Provide the [X, Y] coordinate of the cell's center where the given text is located.  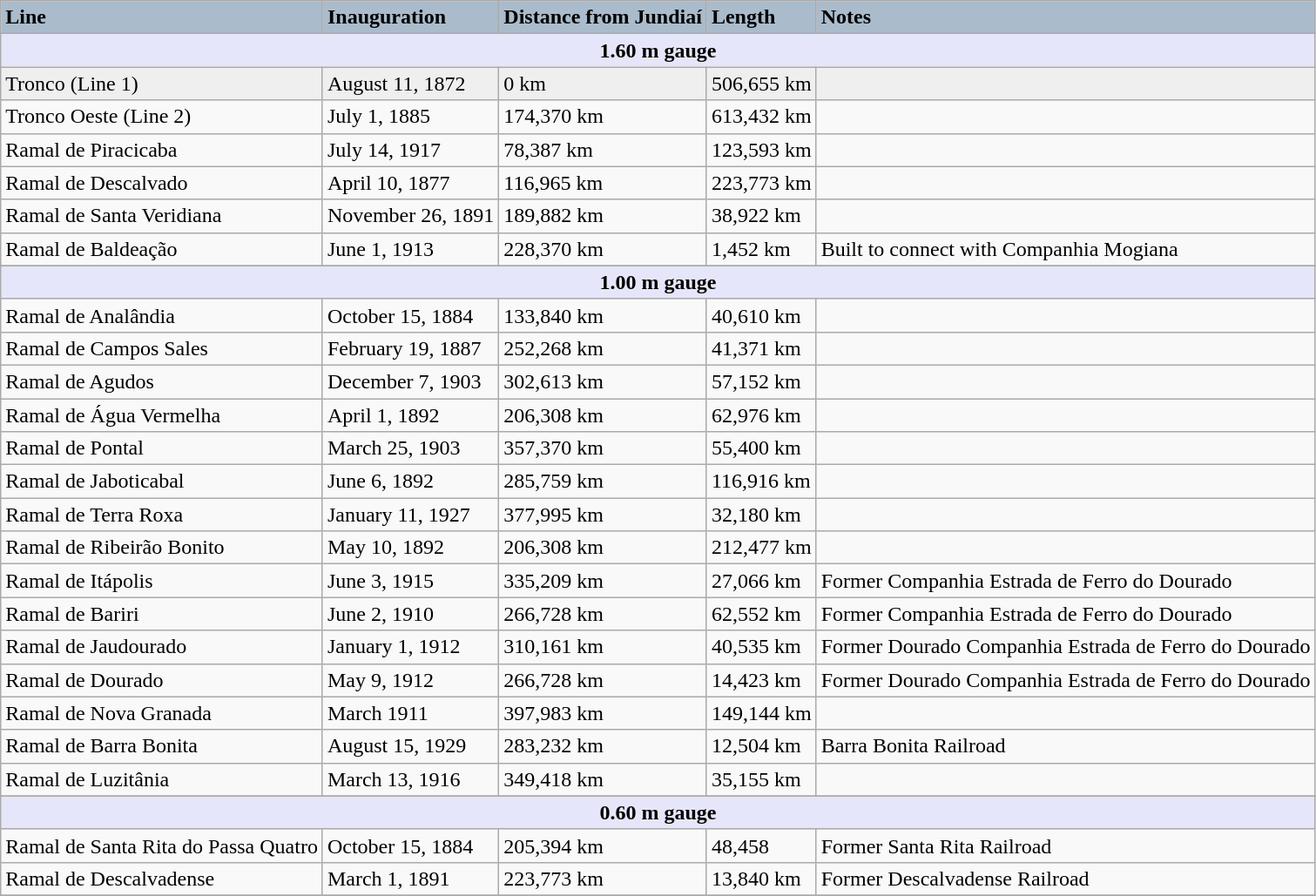
506,655 km [761, 84]
116,965 km [603, 183]
June 3, 1915 [410, 581]
Tronco Oeste (Line 2) [162, 117]
Ramal de Dourado [162, 680]
April 1, 1892 [410, 415]
July 14, 1917 [410, 150]
Length [761, 17]
Ramal de Agudos [162, 381]
377,995 km [603, 515]
205,394 km [603, 845]
Ramal de Nova Granada [162, 713]
116,916 km [761, 482]
Inauguration [410, 17]
June 6, 1892 [410, 482]
Ramal de Barra Bonita [162, 746]
14,423 km [761, 680]
1.60 m gauge [658, 51]
310,161 km [603, 647]
349,418 km [603, 779]
Ramal de Santa Rita do Passa Quatro [162, 845]
April 10, 1877 [410, 183]
40,610 km [761, 315]
62,552 km [761, 614]
27,066 km [761, 581]
57,152 km [761, 381]
228,370 km [603, 249]
January 11, 1927 [410, 515]
March 25, 1903 [410, 448]
212,477 km [761, 548]
Ramal de Pontal [162, 448]
285,759 km [603, 482]
48,458 [761, 845]
Ramal de Baldeação [162, 249]
32,180 km [761, 515]
357,370 km [603, 448]
Tronco (Line 1) [162, 84]
Ramal de Descalvadense [162, 879]
1,452 km [761, 249]
Ramal de Jaudourado [162, 647]
Former Descalvadense Railroad [1066, 879]
Ramal de Campos Sales [162, 348]
Ramal de Bariri [162, 614]
Distance from Jundiaí [603, 17]
40,535 km [761, 647]
13,840 km [761, 879]
March 1911 [410, 713]
December 7, 1903 [410, 381]
41,371 km [761, 348]
Ramal de Santa Veridiana [162, 216]
Barra Bonita Railroad [1066, 746]
Ramal de Analândia [162, 315]
March 1, 1891 [410, 879]
78,387 km [603, 150]
613,432 km [761, 117]
133,840 km [603, 315]
Ramal de Terra Roxa [162, 515]
62,976 km [761, 415]
May 9, 1912 [410, 680]
335,209 km [603, 581]
Built to connect with Companhia Mogiana [1066, 249]
397,983 km [603, 713]
55,400 km [761, 448]
0.60 m gauge [658, 812]
November 26, 1891 [410, 216]
August 11, 1872 [410, 84]
Ramal de Água Vermelha [162, 415]
12,504 km [761, 746]
174,370 km [603, 117]
0 km [603, 84]
Ramal de Descalvado [162, 183]
March 13, 1916 [410, 779]
June 2, 1910 [410, 614]
283,232 km [603, 746]
Former Santa Rita Railroad [1066, 845]
35,155 km [761, 779]
Ramal de Ribeirão Bonito [162, 548]
June 1, 1913 [410, 249]
1.00 m gauge [658, 282]
August 15, 1929 [410, 746]
January 1, 1912 [410, 647]
Ramal de Itápolis [162, 581]
189,882 km [603, 216]
July 1, 1885 [410, 117]
Ramal de Jaboticabal [162, 482]
Line [162, 17]
May 10, 1892 [410, 548]
Ramal de Piracicaba [162, 150]
123,593 km [761, 150]
38,922 km [761, 216]
252,268 km [603, 348]
February 19, 1887 [410, 348]
Ramal de Luzitânia [162, 779]
302,613 km [603, 381]
Notes [1066, 17]
149,144 km [761, 713]
